Return the (X, Y) coordinate for the center point of the cell that contains the specified text.  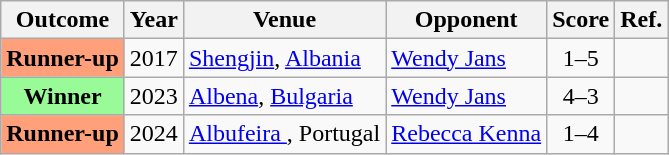
2017 (154, 58)
Shengjin, Albania (284, 58)
Rebecca Kenna (466, 134)
Score (581, 20)
Outcome (63, 20)
Venue (284, 20)
Ref. (642, 20)
2023 (154, 96)
1–5 (581, 58)
Albufeira , Portugal (284, 134)
4–3 (581, 96)
Opponent (466, 20)
Year (154, 20)
1–4 (581, 134)
2024 (154, 134)
Winner (63, 96)
Albena, Bulgaria (284, 96)
